Scan for the cell matching the given text and deliver its (X, Y) coordinate at center. 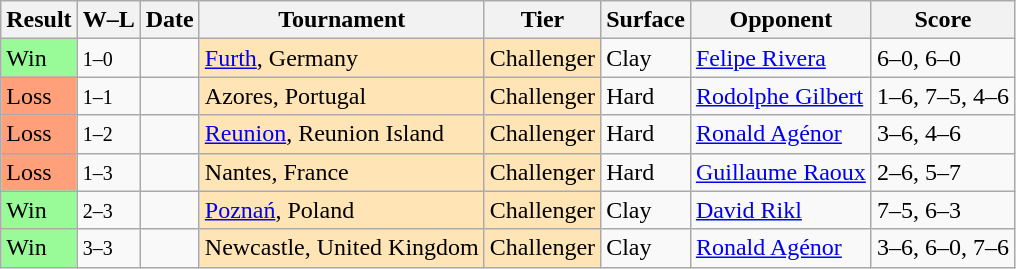
Guillaume Raoux (780, 172)
Felipe Rivera (780, 58)
7–5, 6–3 (942, 210)
Opponent (780, 20)
Result (39, 20)
W–L (108, 20)
1–1 (108, 96)
Poznań, Poland (342, 210)
David Rikl (780, 210)
6–0, 6–0 (942, 58)
Reunion, Reunion Island (342, 134)
Rodolphe Gilbert (780, 96)
1–0 (108, 58)
Score (942, 20)
3–6, 4–6 (942, 134)
1–3 (108, 172)
Furth, Germany (342, 58)
1–2 (108, 134)
3–6, 6–0, 7–6 (942, 248)
2–3 (108, 210)
1–6, 7–5, 4–6 (942, 96)
2–6, 5–7 (942, 172)
Nantes, France (342, 172)
Tournament (342, 20)
Newcastle, United Kingdom (342, 248)
Date (170, 20)
Surface (646, 20)
Tier (542, 20)
Azores, Portugal (342, 96)
3–3 (108, 248)
